From the cell containing the given text, extract its center point as (x, y) coordinate. 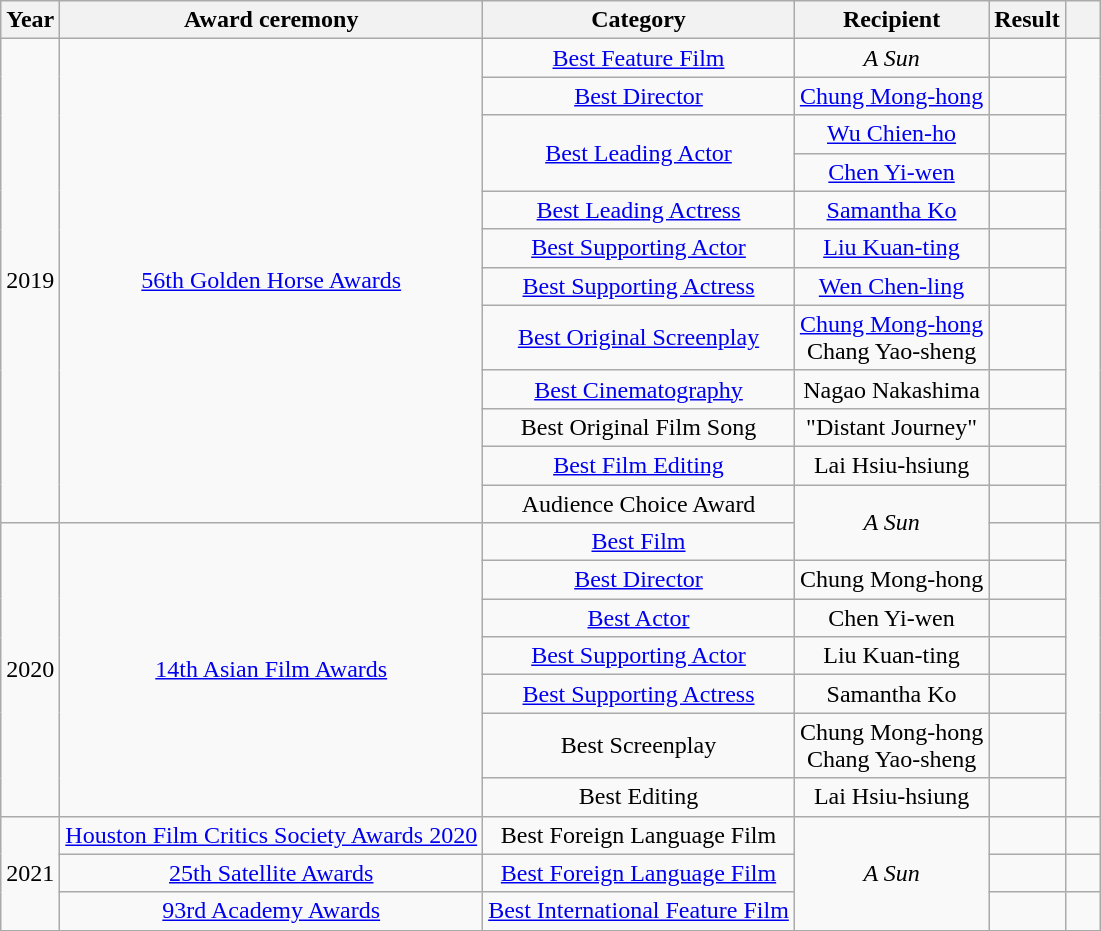
"Distant Journey" (891, 427)
Houston Film Critics Society Awards 2020 (272, 835)
2021 (30, 873)
2019 (30, 281)
Award ceremony (272, 20)
Best Original Film Song (639, 427)
56th Golden Horse Awards (272, 281)
Best International Feature Film (639, 911)
Best Original Screenplay (639, 338)
2020 (30, 670)
Best Actor (639, 618)
25th Satellite Awards (272, 873)
Best Cinematography (639, 389)
Best Feature Film (639, 58)
Best Film Editing (639, 465)
Best Editing (639, 797)
Result (1027, 20)
Nagao Nakashima (891, 389)
93rd Academy Awards (272, 911)
Wen Chen-ling (891, 286)
Best Screenplay (639, 746)
Recipient (891, 20)
14th Asian Film Awards (272, 670)
Best Film (639, 542)
Wu Chien-ho (891, 134)
Category (639, 20)
Audience Choice Award (639, 503)
Best Leading Actress (639, 210)
Year (30, 20)
Best Leading Actor (639, 153)
